Determine the (x, y) coordinate at the center of the cell enclosing the given text.  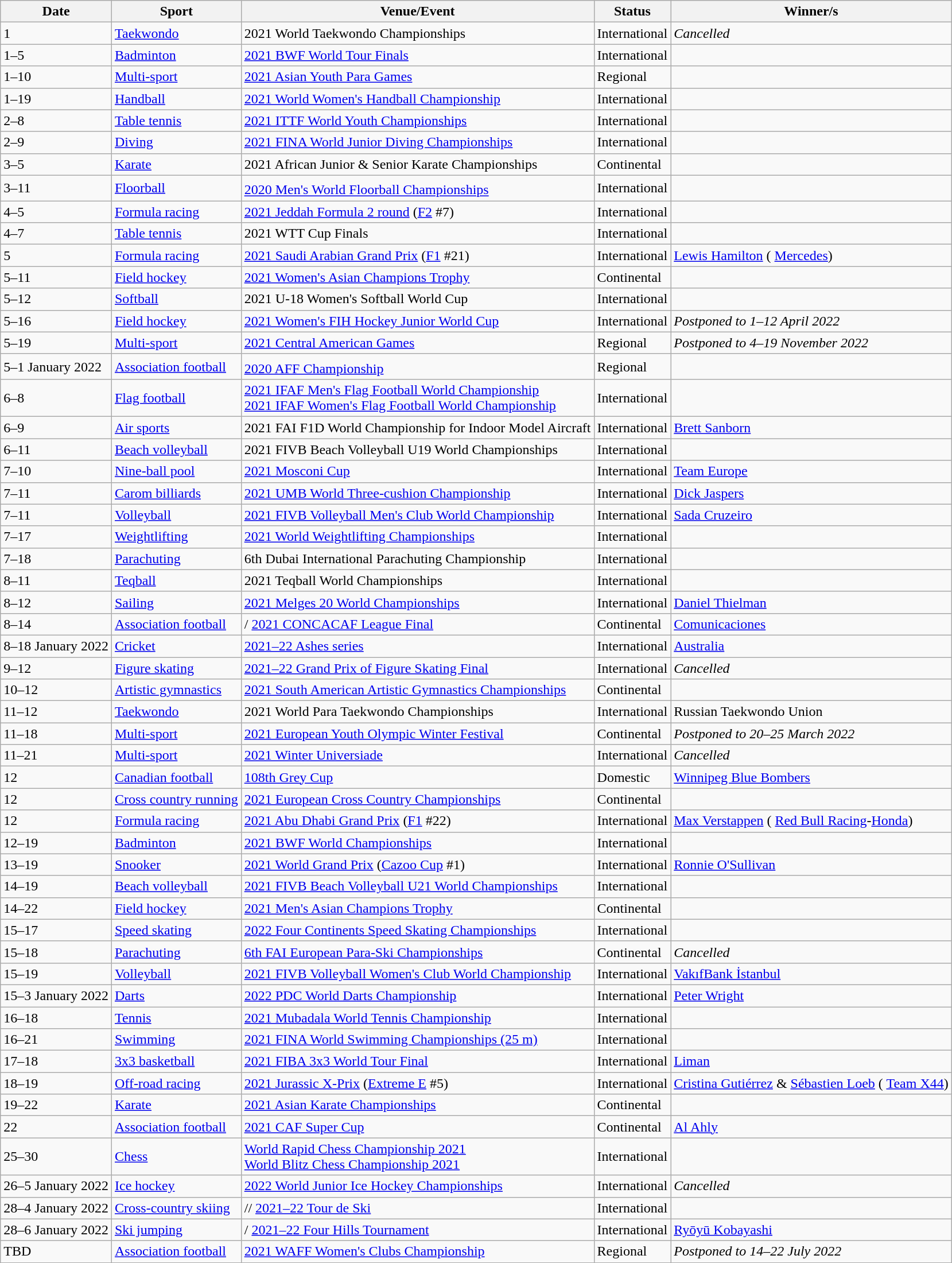
Russian Taekwondo Union (811, 712)
2021 IFAF Men's Flag Football World Championship 2021 IFAF Women's Flag Football World Championship (418, 398)
Snooker (176, 865)
16–18 (56, 1018)
25–30 (56, 1156)
1–10 (56, 77)
Carom billiards (176, 493)
2021 FIVB Volleyball Women's Club World Championship (418, 974)
5–1 January 2022 (56, 366)
8–11 (56, 580)
28–4 January 2022 (56, 1208)
5–19 (56, 343)
14–19 (56, 886)
1–5 (56, 55)
Floorball (176, 188)
VakıfBank İstanbul (811, 974)
13–19 (56, 865)
2021 Asian Karate Championships (418, 1105)
Winnipeg Blue Bombers (811, 777)
2021 Men's Asian Champions Trophy (418, 908)
2021 South American Artistic Gymnastics Championships (418, 690)
2021 FIVB Beach Volleyball U19 World Championships (418, 450)
2021 Women's FIH Hockey Junior World Cup (418, 321)
1 (56, 33)
Handball (176, 99)
Winner/s (811, 11)
16–21 (56, 1040)
15–17 (56, 930)
22 (56, 1127)
Postponed to 20–25 March 2022 (811, 734)
9–12 (56, 668)
Sport (176, 11)
1–19 (56, 99)
6th FAI European Para-Ski Championships (418, 952)
Off-road racing (176, 1083)
Artistic gymnastics (176, 690)
3–5 (56, 164)
26–5 January 2022 (56, 1186)
2021 UMB World Three-cushion Championship (418, 493)
8–18 January 2022 (56, 646)
2021 FINA World Swimming Championships (25 m) (418, 1040)
10–12 (56, 690)
/ 2021–22 Four Hills Tournament (418, 1230)
2–9 (56, 142)
11–18 (56, 734)
// 2021–22 Tour de Ski (418, 1208)
Cross country running (176, 799)
2021 African Junior & Senior Karate Championships (418, 164)
2021 World Women's Handball Championship (418, 99)
3–11 (56, 188)
2021 Saudi Arabian Grand Prix (F1 #21) (418, 255)
Comunicaciones (811, 624)
2020 Men's World Floorball Championships (418, 188)
18–19 (56, 1083)
2021 Jeddah Formula 2 round (F2 #7) (418, 212)
5–11 (56, 277)
7–10 (56, 471)
12–19 (56, 843)
Air sports (176, 428)
Daniel Thielman (811, 602)
Sailing (176, 602)
Chess (176, 1156)
2021 Jurassic X-Prix (Extreme E #5) (418, 1083)
14–22 (56, 908)
Postponed to 1–12 April 2022 (811, 321)
2021 European Cross Country Championships (418, 799)
Peter Wright (811, 995)
Australia (811, 646)
2022 Four Continents Speed Skating Championships (418, 930)
Figure skating (176, 668)
15–3 January 2022 (56, 995)
2021 Melges 20 World Championships (418, 602)
2021 FINA World Junior Diving Championships (418, 142)
2–8 (56, 121)
2021 FIVB Volleyball Men's Club World Championship (418, 515)
11–12 (56, 712)
Brett Sanborn (811, 428)
Teqball (176, 580)
2021 Women's Asian Champions Trophy (418, 277)
/ 2021 CONCACAF League Final (418, 624)
Darts (176, 995)
Cristina Gutiérrez & Sébastien Loeb ( Team X44) (811, 1083)
Diving (176, 142)
15–18 (56, 952)
3x3 basketball (176, 1061)
Weightlifting (176, 537)
6th Dubai International Parachuting Championship (418, 559)
TBD (56, 1252)
7–18 (56, 559)
Liman (811, 1061)
2021 WTT Cup Finals (418, 234)
Postponed to 4–19 November 2022 (811, 343)
Venue/Event (418, 11)
17–18 (56, 1061)
Sada Cruzeiro (811, 515)
2021–22 Grand Prix of Figure Skating Final (418, 668)
World Rapid Chess Championship 2021 World Blitz Chess Championship 2021 (418, 1156)
Flag football (176, 398)
2021 FIBA 3x3 World Tour Final (418, 1061)
8–14 (56, 624)
2021 BWF World Championships (418, 843)
Date (56, 11)
2021 FIVB Beach Volleyball U21 World Championships (418, 886)
2021 FAI F1D World Championship for Indoor Model Aircraft (418, 428)
2021 BWF World Tour Finals (418, 55)
15–19 (56, 974)
2021 WAFF Women's Clubs Championship (418, 1252)
4–5 (56, 212)
2021 ITTF World Youth Championships (418, 121)
Cricket (176, 646)
2021 Mubadala World Tennis Championship (418, 1018)
Status (632, 11)
2021–22 Ashes series (418, 646)
6–9 (56, 428)
2021 Asian Youth Para Games (418, 77)
Ice hockey (176, 1186)
108th Grey Cup (418, 777)
Cross-country skiing (176, 1208)
11–21 (56, 756)
2022 World Junior Ice Hockey Championships (418, 1186)
Domestic (632, 777)
2021 U-18 Women's Softball World Cup (418, 299)
Canadian football (176, 777)
5–16 (56, 321)
5 (56, 255)
6–8 (56, 398)
Dick Jaspers (811, 493)
Nine-ball pool (176, 471)
28–6 January 2022 (56, 1230)
2021 World Grand Prix (Cazoo Cup #1) (418, 865)
Ryōyū Kobayashi (811, 1230)
Max Verstappen ( Red Bull Racing-Honda) (811, 821)
2021 European Youth Olympic Winter Festival (418, 734)
6–11 (56, 450)
4–7 (56, 234)
2021 Central American Games (418, 343)
2021 Mosconi Cup (418, 471)
2021 Winter Universiade (418, 756)
2021 Abu Dhabi Grand Prix (F1 #22) (418, 821)
2021 CAF Super Cup (418, 1127)
Swimming (176, 1040)
7–17 (56, 537)
5–12 (56, 299)
8–12 (56, 602)
Ronnie O'Sullivan (811, 865)
Team Europe (811, 471)
2021 World Taekwondo Championships (418, 33)
2022 PDC World Darts Championship (418, 995)
2021 Teqball World Championships (418, 580)
2020 AFF Championship (418, 366)
Postponed to 14–22 July 2022 (811, 1252)
Ski jumping (176, 1230)
Tennis (176, 1018)
Lewis Hamilton ( Mercedes) (811, 255)
Speed skating (176, 930)
2021 World Para Taekwondo Championships (418, 712)
2021 World Weightlifting Championships (418, 537)
Softball (176, 299)
Al Ahly (811, 1127)
19–22 (56, 1105)
